From the cell containing the given text, extract its center point as (X, Y) coordinate. 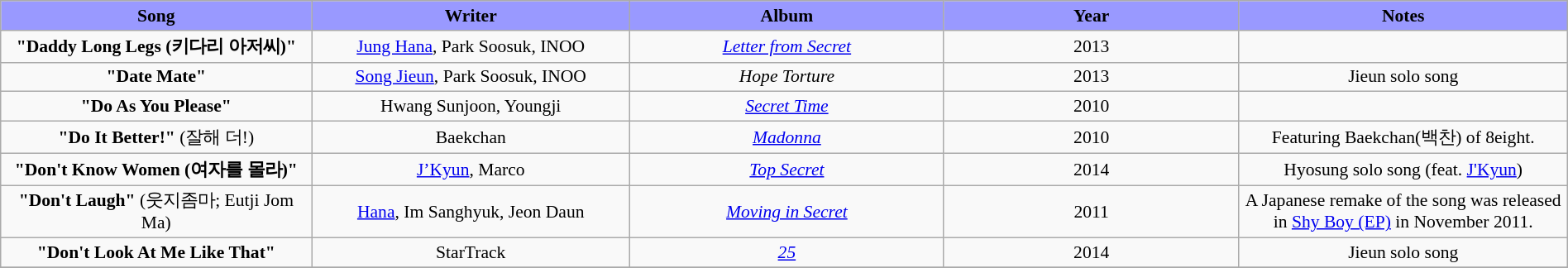
2011 (1092, 212)
Jung Hana, Park Soosuk, INOO (471, 46)
Hana, Im Sanghyuk, Jeon Daun (471, 212)
"Do It Better!" (잘해 더!) (156, 137)
Top Secret (787, 169)
"Don't Laugh" (웃지좀마; Eutji Jom Ma) (156, 212)
"Don't Look At Me Like That" (156, 253)
Song (156, 16)
Hwang Sunjoon, Youngji (471, 107)
"Do As You Please" (156, 107)
"Daddy Long Legs (키다리 아저씨)" (156, 46)
A Japanese remake of the song was released in Shy Boy (EP) in November 2011. (1403, 212)
Writer (471, 16)
"Don't Know Women (여자를 몰라)" (156, 169)
Baekchan (471, 137)
"Date Mate" (156, 77)
Album (787, 16)
Madonna (787, 137)
Year (1092, 16)
J’Kyun, Marco (471, 169)
25 (787, 253)
Notes (1403, 16)
Moving in Secret (787, 212)
Featuring Baekchan(백찬) of 8eight. (1403, 137)
Secret Time (787, 107)
Hope Torture (787, 77)
StarTrack (471, 253)
Song Jieun, Park Soosuk, INOO (471, 77)
Letter from Secret (787, 46)
Hyosung solo song (feat. J'Kyun) (1403, 169)
